Return the (X, Y) coordinate for the center point of the cell that contains the specified text.  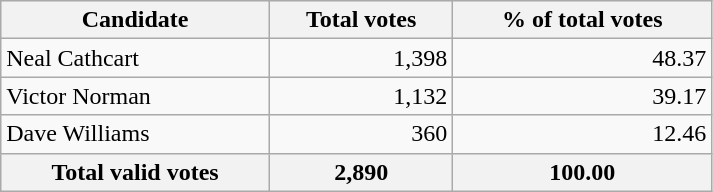
360 (360, 134)
48.37 (582, 58)
Total votes (360, 20)
2,890 (360, 172)
12.46 (582, 134)
39.17 (582, 96)
% of total votes (582, 20)
Total valid votes (136, 172)
Neal Cathcart (136, 58)
Candidate (136, 20)
100.00 (582, 172)
Dave Williams (136, 134)
1,398 (360, 58)
1,132 (360, 96)
Victor Norman (136, 96)
